Output the (x, y) coordinate of the center of the cell containing the given text.  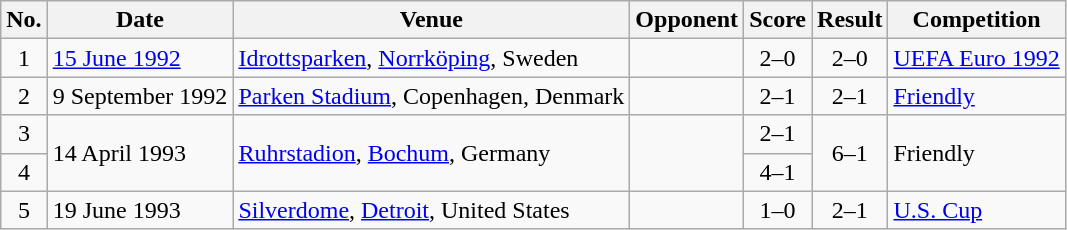
Opponent (687, 20)
Venue (432, 20)
4–1 (778, 172)
3 (24, 134)
Ruhrstadion, Bochum, Germany (432, 153)
6–1 (850, 153)
1 (24, 58)
Result (850, 20)
19 June 1993 (140, 210)
U.S. Cup (976, 210)
Parken Stadium, Copenhagen, Denmark (432, 96)
Competition (976, 20)
Silverdome, Detroit, United States (432, 210)
15 June 1992 (140, 58)
5 (24, 210)
14 April 1993 (140, 153)
Score (778, 20)
UEFA Euro 1992 (976, 58)
9 September 1992 (140, 96)
Idrottsparken, Norrköping, Sweden (432, 58)
Date (140, 20)
1–0 (778, 210)
No. (24, 20)
2 (24, 96)
4 (24, 172)
